From the cell containing the given text, extract its center point as [X, Y] coordinate. 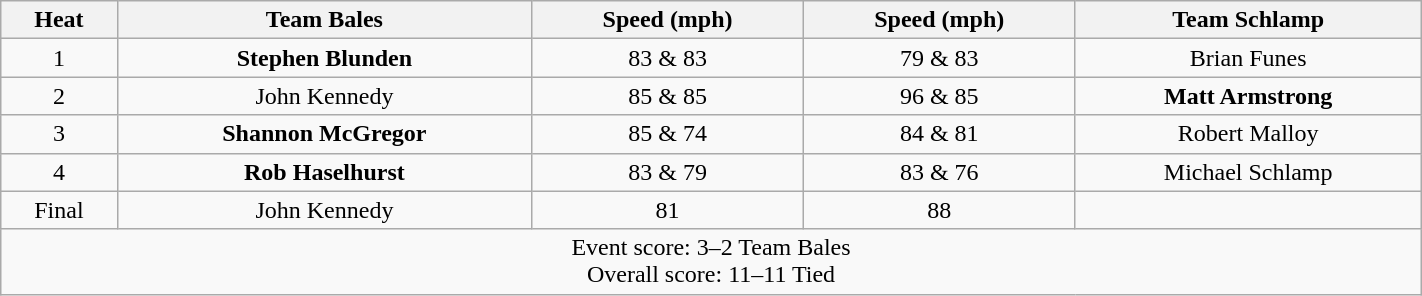
Heat [59, 20]
Team Bales [324, 20]
4 [59, 172]
96 & 85 [939, 96]
Event score: 3–2 Team Bales Overall score: 11–11 Tied [711, 262]
1 [59, 58]
88 [939, 210]
Rob Haselhurst [324, 172]
2 [59, 96]
3 [59, 134]
Michael Schlamp [1248, 172]
Robert Malloy [1248, 134]
Team Schlamp [1248, 20]
84 & 81 [939, 134]
83 & 79 [668, 172]
81 [668, 210]
Brian Funes [1248, 58]
Shannon McGregor [324, 134]
79 & 83 [939, 58]
Matt Armstrong [1248, 96]
Stephen Blunden [324, 58]
85 & 85 [668, 96]
83 & 76 [939, 172]
85 & 74 [668, 134]
83 & 83 [668, 58]
Final [59, 210]
